Capture the cell that displays the provided text and extract its (X, Y) central coordinate. 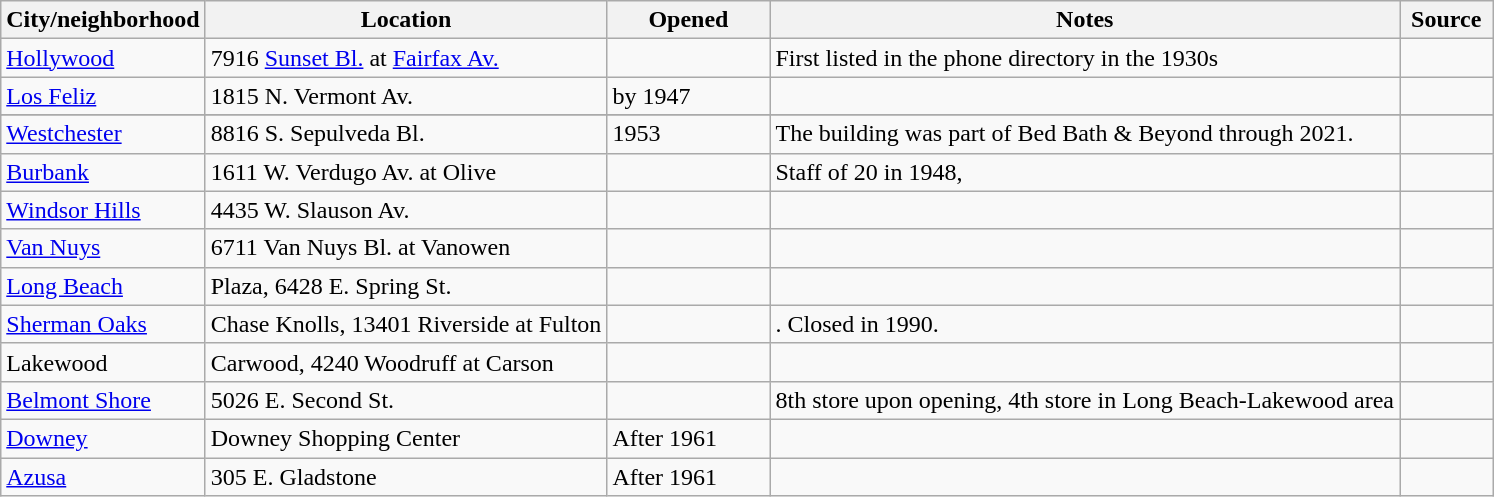
Plaza, 6428 E. Spring St. (406, 286)
Azusa (103, 477)
Burbank (103, 172)
Lakewood (103, 362)
Long Beach (103, 286)
1611 W. Verdugo Av. at Olive (406, 172)
5026 E. Second St. (406, 400)
. Closed in 1990. (1085, 324)
Opened (688, 20)
First listed in the phone directory in the 1930s (1085, 58)
4435 W. Slauson Av. (406, 210)
Notes (1085, 20)
Los Feliz (103, 96)
Location (406, 20)
Westchester (103, 134)
The building was part of Bed Bath & Beyond through 2021. (1085, 134)
Windsor Hills (103, 210)
305 E. Gladstone (406, 477)
Carwood, 4240 Woodruff at Carson (406, 362)
Source (1446, 20)
Van Nuys (103, 248)
6711 Van Nuys Bl. at Vanowen (406, 248)
Sherman Oaks (103, 324)
Hollywood (103, 58)
Staff of 20 in 1948, (1085, 172)
8816 S. Sepulveda Bl. (406, 134)
1953 (688, 134)
1815 N. Vermont Av. (406, 96)
Downey (103, 438)
Downey Shopping Center (406, 438)
City/neighborhood (103, 20)
Chase Knolls, 13401 Riverside at Fulton (406, 324)
by 1947 (688, 96)
Belmont Shore (103, 400)
8th store upon opening, 4th store in Long Beach-Lakewood area (1085, 400)
7916 Sunset Bl. at Fairfax Av. (406, 58)
